Capture the cell that displays the provided text and extract its [X, Y] central coordinate. 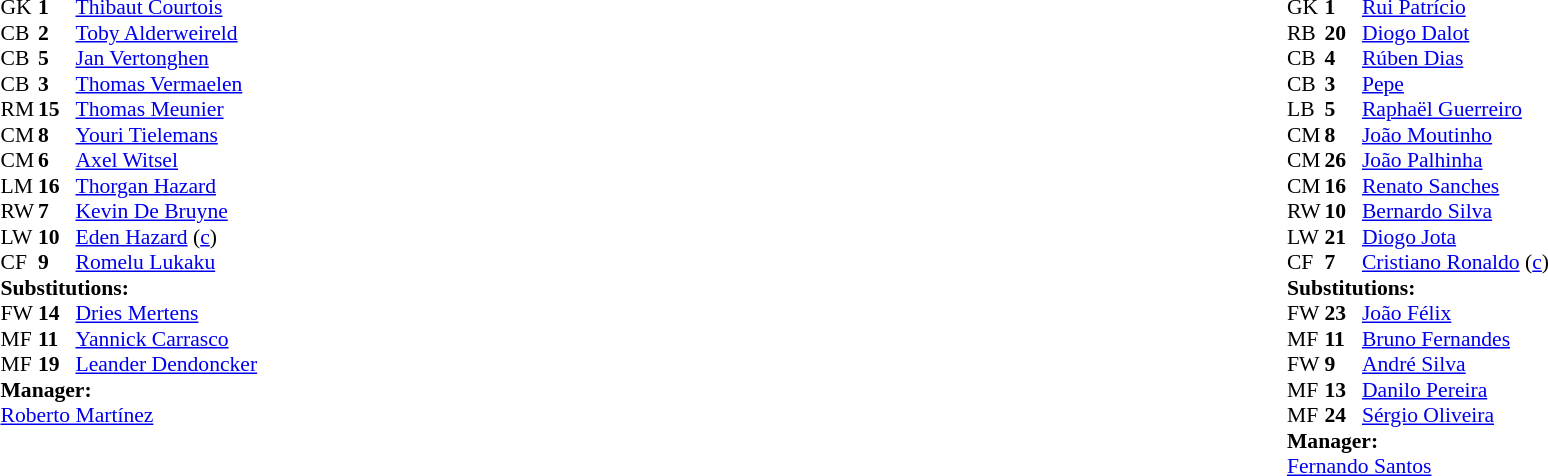
Eden Hazard (c) [167, 237]
Thomas Vermaelen [167, 84]
Dries Mertens [167, 313]
Leander Dendoncker [167, 365]
Manager: [128, 390]
RM [19, 109]
4 [1343, 59]
LM [19, 186]
21 [1343, 237]
RB [1306, 33]
15 [57, 109]
23 [1343, 313]
Axel Witsel [167, 161]
Jan Vertonghen [167, 59]
Thorgan Hazard [167, 186]
Thomas Meunier [167, 109]
Romelu Lukaku [167, 263]
20 [1343, 33]
Kevin De Bruyne [167, 211]
24 [1343, 415]
26 [1343, 161]
14 [57, 313]
Yannick Carrasco [167, 339]
13 [1343, 390]
Substitutions: [128, 288]
19 [57, 365]
6 [57, 161]
LB [1306, 109]
2 [57, 33]
Toby Alderweireld [167, 33]
Roberto Martínez [128, 415]
Youri Tielemans [167, 135]
